Scan for the cell matching the given text and deliver its (x, y) coordinate at center. 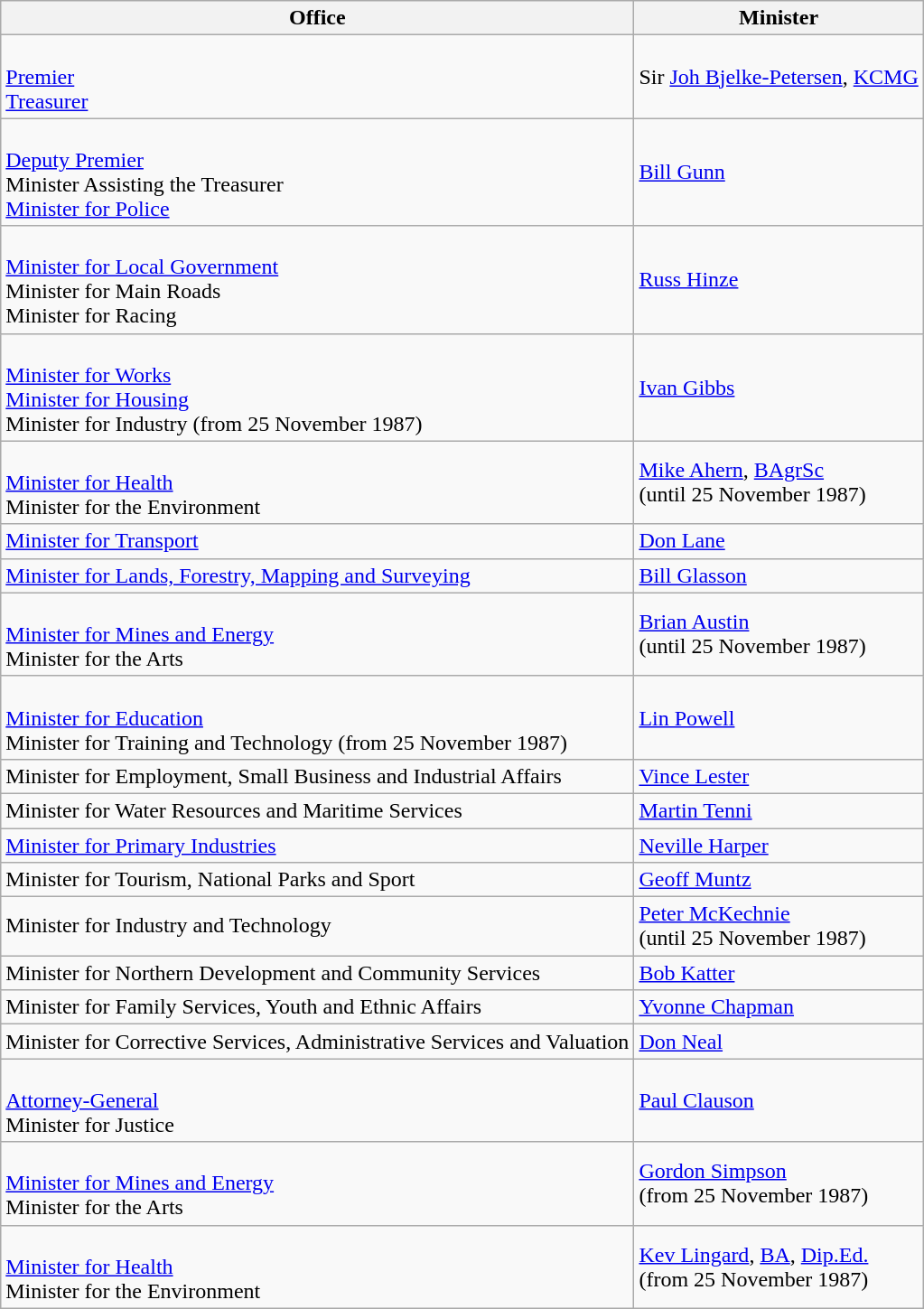
Minister for Lands, Forestry, Mapping and Surveying (318, 575)
Minister for Family Services, Youth and Ethnic Affairs (318, 1007)
Neville Harper (779, 845)
Sir Joh Bjelke-Petersen, KCMG (779, 77)
Brian Austin(until 25 November 1987) (779, 634)
Minister for Education Minister for Training and Technology (from 25 November 1987) (318, 717)
Minister for Employment, Small Business and Industrial Affairs (318, 776)
Peter McKechnie(until 25 November 1987) (779, 927)
Minister for Industry and Technology (318, 927)
Minister for Water Resources and Maritime Services (318, 810)
Don Lane (779, 541)
Geoff Muntz (779, 880)
Don Neal (779, 1042)
Minister (779, 18)
Minister for Local Government Minister for Main Roads Minister for Racing (318, 280)
Martin Tenni (779, 810)
Minister for Primary Industries (318, 845)
Bill Glasson (779, 575)
Premier Treasurer (318, 77)
Deputy Premier Minister Assisting the Treasurer Minister for Police (318, 172)
Bill Gunn (779, 172)
Lin Powell (779, 717)
Minister for Transport (318, 541)
Mike Ahern, BAgrSc(until 25 November 1987) (779, 482)
Vince Lester (779, 776)
Office (318, 18)
Minister for Northern Development and Community Services (318, 973)
Bob Katter (779, 973)
Yvonne Chapman (779, 1007)
Russ Hinze (779, 280)
Minister for Works Minister for Housing Minister for Industry (from 25 November 1987) (318, 387)
Gordon Simpson(from 25 November 1987) (779, 1183)
Kev Lingard, BA, Dip.Ed.(from 25 November 1987) (779, 1267)
Ivan Gibbs (779, 387)
Minister for Corrective Services, Administrative Services and Valuation (318, 1042)
Attorney-General Minister for Justice (318, 1100)
Minister for Tourism, National Parks and Sport (318, 880)
Paul Clauson (779, 1100)
